Capture the cell that displays the provided text and extract its (x, y) central coordinate. 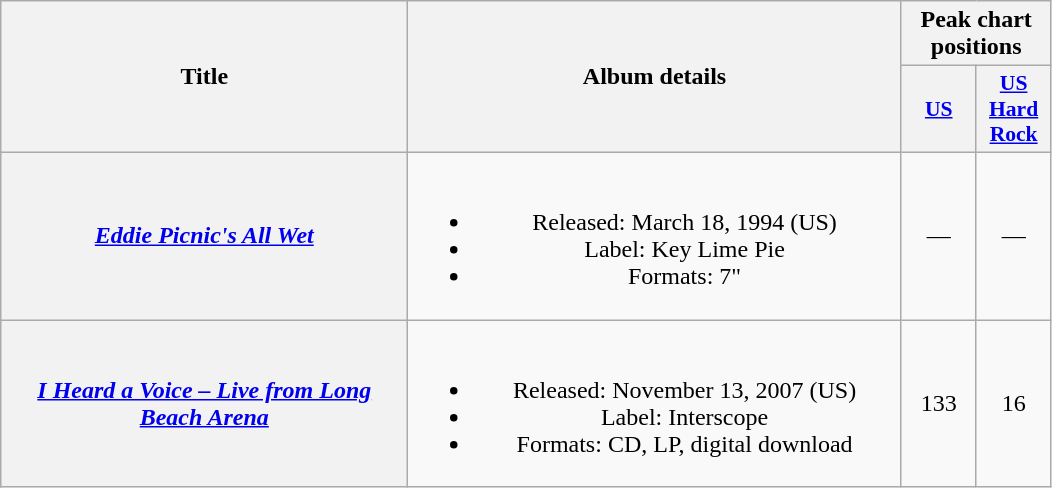
I Heard a Voice – Live from Long Beach Arena (204, 404)
US (938, 110)
Title (204, 77)
Peak chart positions (976, 34)
133 (938, 404)
Released: March 18, 1994 (US)Label: Key Lime PieFormats: 7" (654, 236)
USHardRock (1014, 110)
Album details (654, 77)
Eddie Picnic's All Wet (204, 236)
Released: November 13, 2007 (US)Label: InterscopeFormats: CD, LP, digital download (654, 404)
16 (1014, 404)
